Locate the cell with the specified text and output its (x, y) center coordinate. 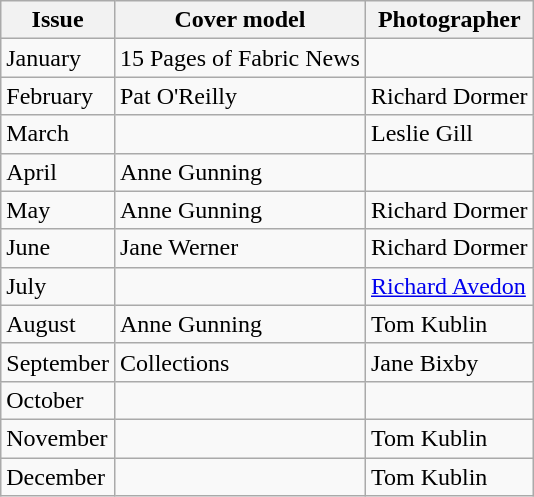
December (58, 477)
Collections (240, 362)
January (58, 58)
Cover model (240, 20)
July (58, 286)
March (58, 134)
October (58, 400)
November (58, 438)
15 Pages of Fabric News (240, 58)
Jane Werner (240, 248)
September (58, 362)
Pat O'Reilly (240, 96)
Issue (58, 20)
February (58, 96)
Leslie Gill (449, 134)
August (58, 324)
June (58, 248)
Jane Bixby (449, 362)
Photographer (449, 20)
Richard Avedon (449, 286)
May (58, 210)
April (58, 172)
